Extract the [X, Y] coordinate from the center of the cell holding the provided text.  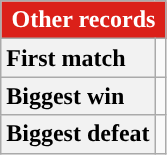
First match [78, 58]
Biggest defeat [78, 134]
Biggest win [78, 96]
Other records [84, 20]
